Extract the [x, y] coordinate from the center of the cell holding the provided text.  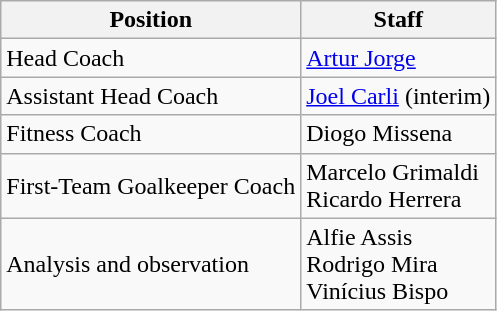
Joel Carli (interim) [398, 96]
Staff [398, 20]
Alfie Assis Rodrigo Mira Vinícius Bispo [398, 264]
Head Coach [151, 58]
Marcelo Grimaldi Ricardo Herrera [398, 186]
Position [151, 20]
First-Team Goalkeeper Coach [151, 186]
Analysis and observation [151, 264]
Diogo Missena [398, 134]
Assistant Head Coach [151, 96]
Artur Jorge [398, 58]
Fitness Coach [151, 134]
